Identify which cell holds the provided text, then report its [x, y] central coordinate. 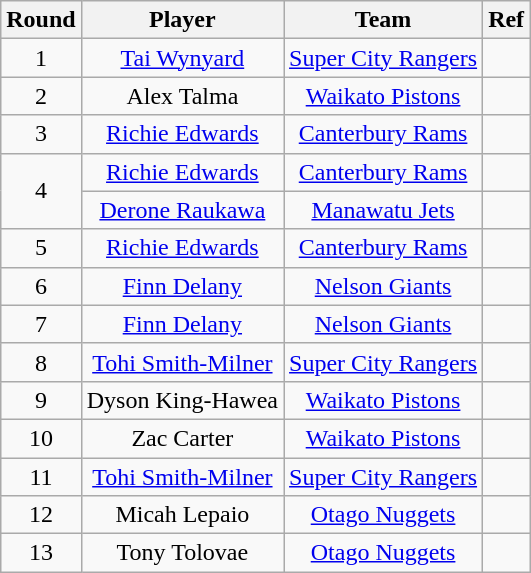
7 [41, 324]
Ref [506, 20]
Alex Talma [182, 96]
8 [41, 362]
Zac Carter [182, 438]
1 [41, 58]
Tai Wynyard [182, 58]
4 [41, 191]
Team [384, 20]
Round [41, 20]
Manawatu Jets [384, 210]
Micah Lepaio [182, 515]
Derone Raukawa [182, 210]
2 [41, 96]
11 [41, 477]
3 [41, 134]
6 [41, 286]
Player [182, 20]
5 [41, 248]
Tony Tolovae [182, 553]
12 [41, 515]
9 [41, 400]
10 [41, 438]
13 [41, 553]
Dyson King-Hawea [182, 400]
